Search for the cell housing the specified text and yield its [x, y] center coordinate. 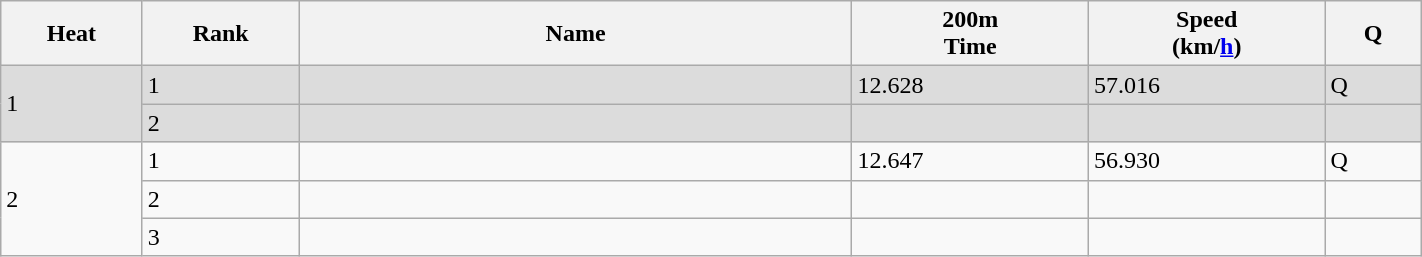
56.930 [1206, 161]
Name [576, 34]
3 [220, 237]
Rank [220, 34]
12.647 [970, 161]
12.628 [970, 85]
200mTime [970, 34]
57.016 [1206, 85]
Speed(km/h) [1206, 34]
Heat [72, 34]
